Capture the cell that displays the provided text and extract its (x, y) central coordinate. 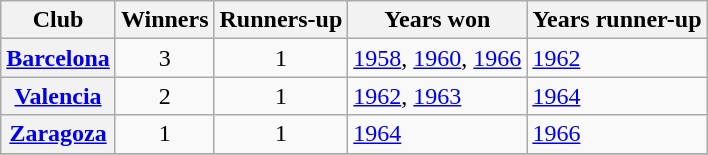
Years won (438, 20)
Club (58, 20)
Runners-up (281, 20)
Barcelona (58, 58)
3 (164, 58)
1962 (617, 58)
Winners (164, 20)
1958, 1960, 1966 (438, 58)
Years runner-up (617, 20)
2 (164, 96)
Zaragoza (58, 134)
1966 (617, 134)
Valencia (58, 96)
1962, 1963 (438, 96)
